Extract the [X, Y] coordinate from the center of the cell holding the provided text.  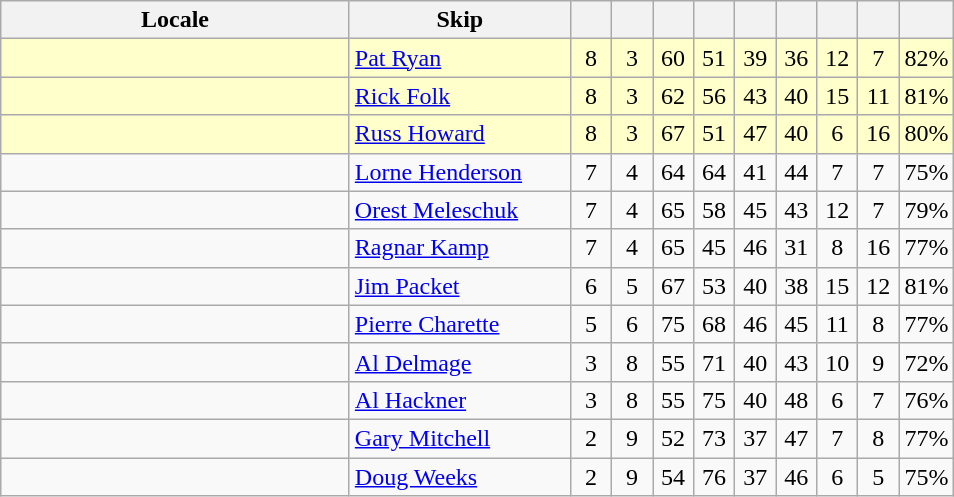
Ragnar Kamp [460, 248]
Russ Howard [460, 134]
80% [926, 134]
73 [714, 438]
54 [672, 477]
44 [796, 172]
Locale [176, 20]
48 [796, 400]
Orest Meleschuk [460, 210]
Jim Packet [460, 286]
10 [838, 362]
Pat Ryan [460, 58]
62 [672, 96]
Lorne Henderson [460, 172]
52 [672, 438]
36 [796, 58]
58 [714, 210]
79% [926, 210]
Pierre Charette [460, 324]
39 [756, 58]
Al Delmage [460, 362]
56 [714, 96]
68 [714, 324]
76 [714, 477]
Doug Weeks [460, 477]
Al Hackner [460, 400]
76% [926, 400]
41 [756, 172]
Gary Mitchell [460, 438]
Rick Folk [460, 96]
72% [926, 362]
31 [796, 248]
71 [714, 362]
53 [714, 286]
Skip [460, 20]
60 [672, 58]
82% [926, 58]
38 [796, 286]
